Detect which cell encompasses the target text, then output its [X, Y] center coordinate. 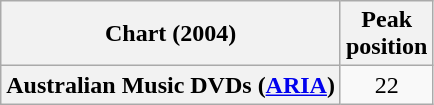
22 [386, 85]
Peakposition [386, 34]
Australian Music DVDs (ARIA) [171, 85]
Chart (2004) [171, 34]
